Return the (X, Y) coordinate for the center point of the cell that contains the specified text.  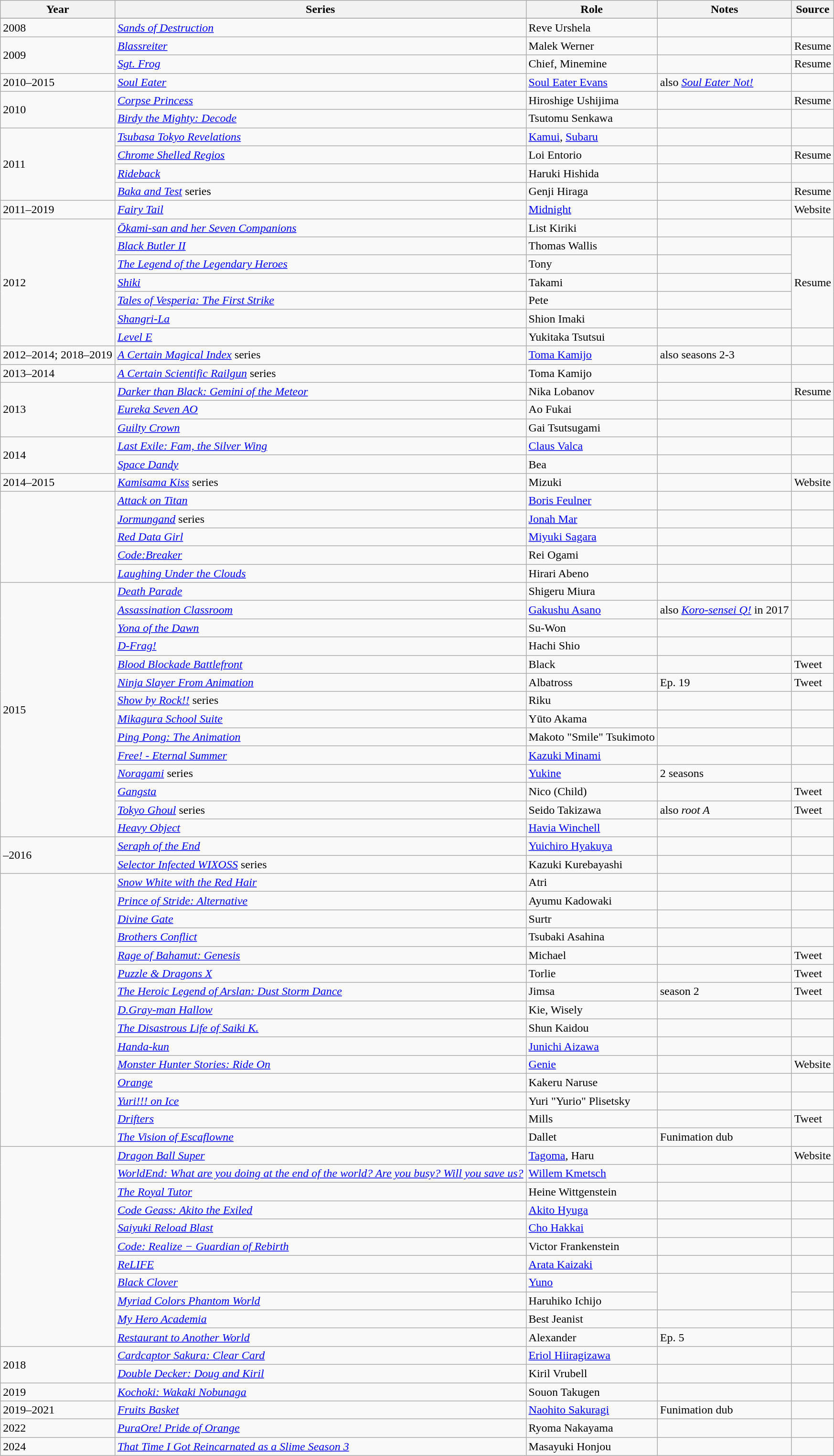
2010–2015 (58, 82)
Tsutomu Senkawa (591, 119)
2019 (58, 1392)
Kochoki: Wakaki Nobunaga (320, 1392)
Naohito Sakuragi (591, 1410)
2011 (58, 164)
Mikagura School Suite (320, 719)
The Royal Tutor (320, 1192)
Boris Feulner (591, 500)
Kamui, Subaru (591, 137)
Albatross (591, 682)
Jonah Mar (591, 518)
Soul Eater (320, 82)
Dragon Ball Super (320, 1155)
Yuri "Yurio" Plisetsky (591, 1100)
Sgt. Frog (320, 64)
Chrome Shelled Regios (320, 155)
Code Geass: Akito the Exiled (320, 1210)
Show by Rock!! series (320, 701)
2012–2014; 2018–2019 (58, 355)
Souon Takugen (591, 1392)
Ōkami-san and her Seven Companions (320, 228)
Tagoma, Haru (591, 1155)
Bea (591, 464)
Red Data Girl (320, 537)
Baka and Test series (320, 191)
Kakeru Naruse (591, 1082)
Jimsa (591, 992)
Malek Werner (591, 46)
Best Jeanist (591, 1319)
Thomas Wallis (591, 246)
Double Decker: Doug and Kiril (320, 1373)
Monster Hunter Stories: Ride On (320, 1064)
Tokyo Ghoul series (320, 810)
Heine Wittgenstein (591, 1192)
Yūto Akama (591, 719)
2024 (58, 1446)
Hirari Abeno (591, 573)
Haruki Hishida (591, 173)
Laughing Under the Clouds (320, 573)
Jormungand series (320, 518)
Chief, Minemine (591, 64)
List Kiriki (591, 228)
Sands of Destruction (320, 28)
2013 (58, 410)
Space Dandy (320, 464)
Birdy the Mighty: Decode (320, 119)
Cho Hakkai (591, 1228)
Kazuki Minami (591, 755)
Myriad Colors Phantom World (320, 1301)
Ryoma Nakayama (591, 1428)
2015 (58, 710)
Handa-kun (320, 1046)
2010 (58, 109)
Surtr (591, 919)
Gai Tsutsugami (591, 428)
Mills (591, 1119)
Shigeru Miura (591, 592)
Reve Urshela (591, 28)
2009 (58, 55)
Saiyuki Reload Blast (320, 1228)
The Heroic Legend of Arslan: Dust Storm Dance (320, 992)
Corpse Princess (320, 100)
2014–2015 (58, 482)
also Koro-sensei Q! in 2017 (724, 610)
Source (813, 10)
Brothers Conflict (320, 937)
Selector Infected WIXOSS series (320, 864)
PuraOre! Pride of Orange (320, 1428)
Assassination Classroom (320, 610)
Kiril Vrubell (591, 1373)
Code: Realize − Guardian of Rebirth (320, 1246)
Kazuki Kurebayashi (591, 864)
Code:Breaker (320, 555)
Blood Blockade Battlefront (320, 664)
Shiki (320, 282)
Junichi Aizawa (591, 1046)
Ayumu Kadowaki (591, 901)
Miyuki Sagara (591, 537)
Heavy Object (320, 828)
Havia Winchell (591, 828)
Shun Kaidou (591, 1028)
Cardcaptor Sakura: Clear Card (320, 1355)
Ep. 19 (724, 682)
Midnight (591, 209)
Soul Eater Evans (591, 82)
Kie, Wisely (591, 1010)
Eureka Seven AO (320, 410)
ReLIFE (320, 1264)
Darker than Black: Gemini of the Meteor (320, 391)
Black (591, 664)
Last Exile: Fam, the Silver Wing (320, 446)
Attack on Titan (320, 500)
Yona of the Dawn (320, 628)
Drifters (320, 1119)
Black Butler II (320, 246)
2008 (58, 28)
Takami (591, 282)
Fairy Tail (320, 209)
Haruhiko Ichijo (591, 1301)
Ep. 5 (724, 1337)
Yuichiro Hyakuya (591, 846)
Fruits Basket (320, 1410)
season 2 (724, 992)
Black Clover (320, 1283)
Guilty Crown (320, 428)
–2016 (58, 855)
D-Frag! (320, 646)
Yukine (591, 773)
Akito Hyuga (591, 1210)
Free! - Eternal Summer (320, 755)
Noragami series (320, 773)
Notes (724, 10)
2013–2014 (58, 373)
Loi Entorio (591, 155)
Series (320, 10)
The Legend of the Legendary Heroes (320, 264)
Nika Lobanov (591, 391)
Level E (320, 337)
Eriol Hiiragizawa (591, 1355)
Gakushu Asano (591, 610)
Yukitaka Tsutsui (591, 337)
That Time I Got Reincarnated as a Slime Season 3 (320, 1446)
Atri (591, 883)
Death Parade (320, 592)
WorldEnd: What are you doing at the end of the world? Are you busy? Will you save us? (320, 1174)
2014 (58, 455)
Role (591, 10)
2022 (58, 1428)
Ao Fukai (591, 410)
2 seasons (724, 773)
Genji Hiraga (591, 191)
A Certain Magical Index series (320, 355)
Tony (591, 264)
Su-Won (591, 628)
Claus Valca (591, 446)
The Vision of Escaflowne (320, 1137)
Arata Kaizaki (591, 1264)
Genie (591, 1064)
Tsubaki Asahina (591, 937)
Makoto "Smile" Tsukimoto (591, 737)
Dallet (591, 1137)
Ninja Slayer From Animation (320, 682)
Orange (320, 1082)
Nico (Child) (591, 791)
2018 (58, 1364)
also root A (724, 810)
also Soul Eater Not! (724, 82)
Michael (591, 955)
Alexander (591, 1337)
2019–2021 (58, 1410)
Seraph of the End (320, 846)
Riku (591, 701)
Victor Frankenstein (591, 1246)
A Certain Scientific Railgun series (320, 373)
Hiroshige Ushijima (591, 100)
Puzzle & Dragons X (320, 973)
The Disastrous Life of Saiki K. (320, 1028)
Yuri!!! on Ice (320, 1100)
Gangsta (320, 791)
Hachi Shio (591, 646)
also seasons 2-3 (724, 355)
Shion Imaki (591, 319)
Prince of Stride: Alternative (320, 901)
Rei Ogami (591, 555)
Mizuki (591, 482)
Torlie (591, 973)
Willem Kmetsch (591, 1174)
Ping Pong: The Animation (320, 737)
Yuno (591, 1283)
D.Gray-man Hallow (320, 1010)
Blassreiter (320, 46)
Rideback (320, 173)
Seido Takizawa (591, 810)
2011–2019 (58, 209)
Restaurant to Another World (320, 1337)
Shangri-La (320, 319)
Kamisama Kiss series (320, 482)
Rage of Bahamut: Genesis (320, 955)
2012 (58, 282)
Year (58, 10)
Pete (591, 301)
Tsubasa Tokyo Revelations (320, 137)
Divine Gate (320, 919)
Tales of Vesperia: The First Strike (320, 301)
Masayuki Honjou (591, 1446)
Snow White with the Red Hair (320, 883)
My Hero Academia (320, 1319)
